Search for the cell housing the specified text and yield its (x, y) center coordinate. 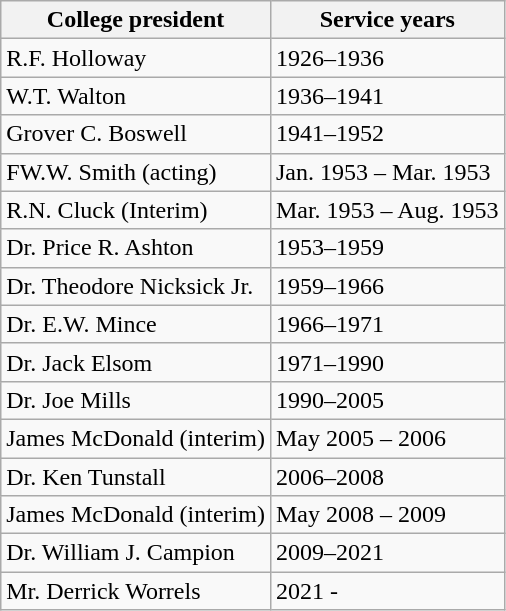
R.N. Cluck (Interim) (136, 210)
1966–1971 (387, 324)
Mr. Derrick Worrels (136, 591)
Mar. 1953 – Aug. 1953 (387, 210)
Dr. E.W. Mince (136, 324)
1959–1966 (387, 286)
Dr. Theodore Nicksick Jr. (136, 286)
R.F. Holloway (136, 58)
Jan. 1953 – Mar. 1953 (387, 172)
Grover C. Boswell (136, 134)
W.T. Walton (136, 96)
Dr. William J. Campion (136, 553)
1990–2005 (387, 400)
1953–1959 (387, 248)
College president (136, 20)
Dr. Price R. Ashton (136, 248)
May 2005 – 2006 (387, 438)
2006–2008 (387, 477)
Dr. Ken Tunstall (136, 477)
1926–1936 (387, 58)
Dr. Joe Mills (136, 400)
2009–2021 (387, 553)
May 2008 – 2009 (387, 515)
FW.W. Smith (acting) (136, 172)
1941–1952 (387, 134)
Service years (387, 20)
1936–1941 (387, 96)
2021 - (387, 591)
1971–1990 (387, 362)
Dr. Jack Elsom (136, 362)
